Find where the given text appears and provide that cell's center as (x, y) coordinate. 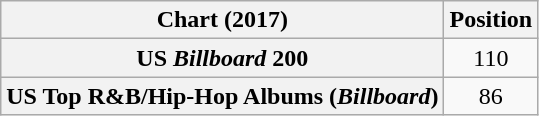
Position (491, 20)
110 (491, 58)
US Billboard 200 (222, 58)
Chart (2017) (222, 20)
86 (491, 96)
US Top R&B/Hip-Hop Albums (Billboard) (222, 96)
